Determine the (x, y) coordinate at the center of the cell enclosing the given text.  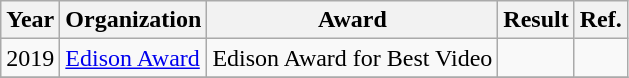
Ref. (600, 20)
2019 (30, 58)
Edison Award (134, 58)
Organization (134, 20)
Year (30, 20)
Award (352, 20)
Result (536, 20)
Edison Award for Best Video (352, 58)
